Identify which cell holds the provided text, then report its [X, Y] central coordinate. 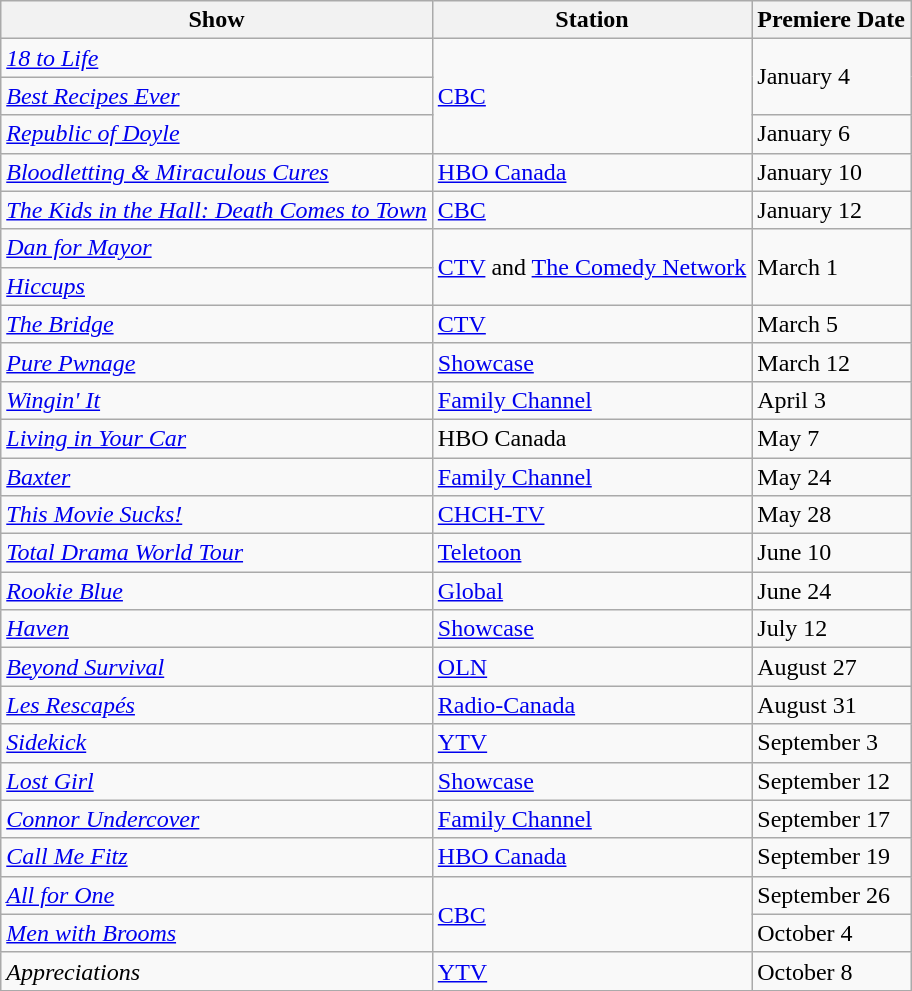
Bloodletting & Miraculous Cures [217, 172]
June 24 [832, 591]
May 7 [832, 438]
September 17 [832, 819]
May 24 [832, 477]
September 3 [832, 743]
18 to Life [217, 58]
Total Drama World Tour [217, 553]
Premiere Date [832, 20]
January 12 [832, 210]
January 10 [832, 172]
January 4 [832, 77]
Dan for Mayor [217, 248]
May 28 [832, 515]
Appreciations [217, 971]
August 27 [832, 667]
CTV and The Comedy Network [592, 267]
Hiccups [217, 286]
September 19 [832, 857]
March 1 [832, 267]
Pure Pwnage [217, 362]
All for One [217, 895]
March 12 [832, 362]
August 31 [832, 705]
March 5 [832, 324]
Connor Undercover [217, 819]
October 8 [832, 971]
June 10 [832, 553]
Station [592, 20]
CHCH-TV [592, 515]
Les Rescapés [217, 705]
September 26 [832, 895]
July 12 [832, 629]
Living in Your Car [217, 438]
September 12 [832, 781]
April 3 [832, 400]
Beyond Survival [217, 667]
Lost Girl [217, 781]
The Kids in the Hall: Death Comes to Town [217, 210]
Men with Brooms [217, 933]
Wingin' It [217, 400]
This Movie Sucks! [217, 515]
Baxter [217, 477]
January 6 [832, 134]
Rookie Blue [217, 591]
October 4 [832, 933]
Show [217, 20]
Call Me Fitz [217, 857]
Haven [217, 629]
Teletoon [592, 553]
Sidekick [217, 743]
Radio-Canada [592, 705]
Best Recipes Ever [217, 96]
The Bridge [217, 324]
Global [592, 591]
OLN [592, 667]
Republic of Doyle [217, 134]
CTV [592, 324]
